Return the (x, y) coordinate for the center point of the cell that contains the specified text.  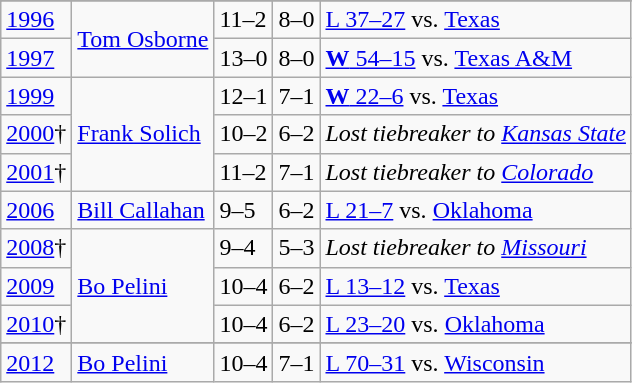
Frank Solich (143, 134)
2009 (36, 286)
9–4 (244, 248)
2000† (36, 134)
1997 (36, 58)
Bill Callahan (143, 210)
Lost tiebreaker to Missouri (476, 248)
5–3 (296, 248)
2001† (36, 172)
13–0 (244, 58)
2010† (36, 324)
2008† (36, 248)
L 13–12 vs. Texas (476, 286)
9–5 (244, 210)
L 23–20 vs. Oklahoma (476, 324)
L 21–7 vs. Oklahoma (476, 210)
Lost tiebreaker to Colorado (476, 172)
W 22–6 vs. Texas (476, 96)
1996 (36, 20)
L 37–27 vs. Texas (476, 20)
Lost tiebreaker to Kansas State (476, 134)
10–2 (244, 134)
W 54–15 vs. Texas A&M (476, 58)
Tom Osborne (143, 39)
2012 (36, 362)
12–1 (244, 96)
2006 (36, 210)
L 70–31 vs. Wisconsin (476, 362)
1999 (36, 96)
